Scan for the cell matching the given text and deliver its (x, y) coordinate at center. 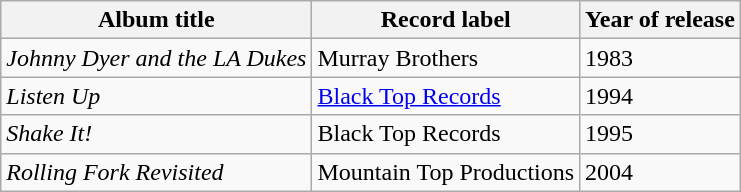
1994 (660, 96)
Album title (156, 20)
Listen Up (156, 96)
Record label (446, 20)
1983 (660, 58)
Murray Brothers (446, 58)
Shake It! (156, 134)
2004 (660, 172)
1995 (660, 134)
Rolling Fork Revisited (156, 172)
Year of release (660, 20)
Mountain Top Productions (446, 172)
Johnny Dyer and the LA Dukes (156, 58)
